Identify which cell holds the provided text, then report its (X, Y) central coordinate. 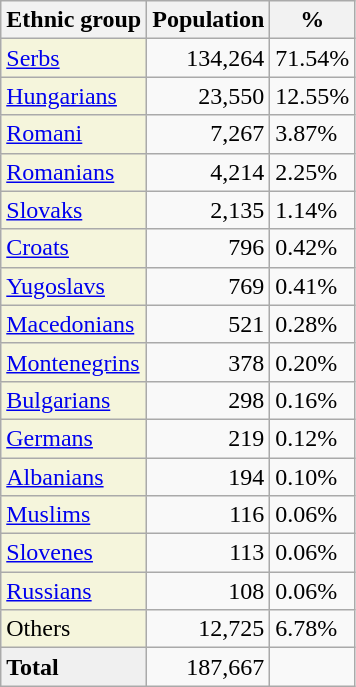
0.16% (312, 400)
Total (74, 667)
Others (74, 629)
134,264 (208, 58)
108 (208, 591)
219 (208, 438)
1.14% (312, 210)
0.20% (312, 362)
Romanians (74, 172)
378 (208, 362)
796 (208, 248)
521 (208, 324)
7,267 (208, 134)
Romani (74, 134)
Muslims (74, 515)
Hungarians (74, 96)
Croats (74, 248)
113 (208, 553)
187,667 (208, 667)
23,550 (208, 96)
298 (208, 400)
Population (208, 20)
Germans (74, 438)
71.54% (312, 58)
Yugoslavs (74, 286)
4,214 (208, 172)
Montenegrins (74, 362)
Slovenes (74, 553)
0.10% (312, 477)
0.42% (312, 248)
% (312, 20)
3.87% (312, 134)
769 (208, 286)
Serbs (74, 58)
Macedonians (74, 324)
2.25% (312, 172)
12,725 (208, 629)
Slovaks (74, 210)
0.12% (312, 438)
0.41% (312, 286)
Bulgarians (74, 400)
Albanians (74, 477)
0.28% (312, 324)
Ethnic group (74, 20)
Russians (74, 591)
2,135 (208, 210)
6.78% (312, 629)
194 (208, 477)
116 (208, 515)
12.55% (312, 96)
